Return [x, y] of the center of cell containing provided text 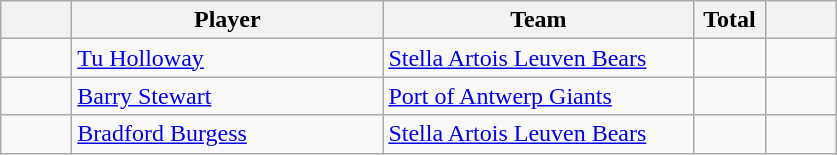
Barry Stewart [228, 96]
Total [730, 20]
Port of Antwerp Giants [538, 96]
Team [538, 20]
Player [228, 20]
Bradford Burgess [228, 134]
Tu Holloway [228, 58]
